Return the [X, Y] coordinate for the center point of the cell that contains the specified text.  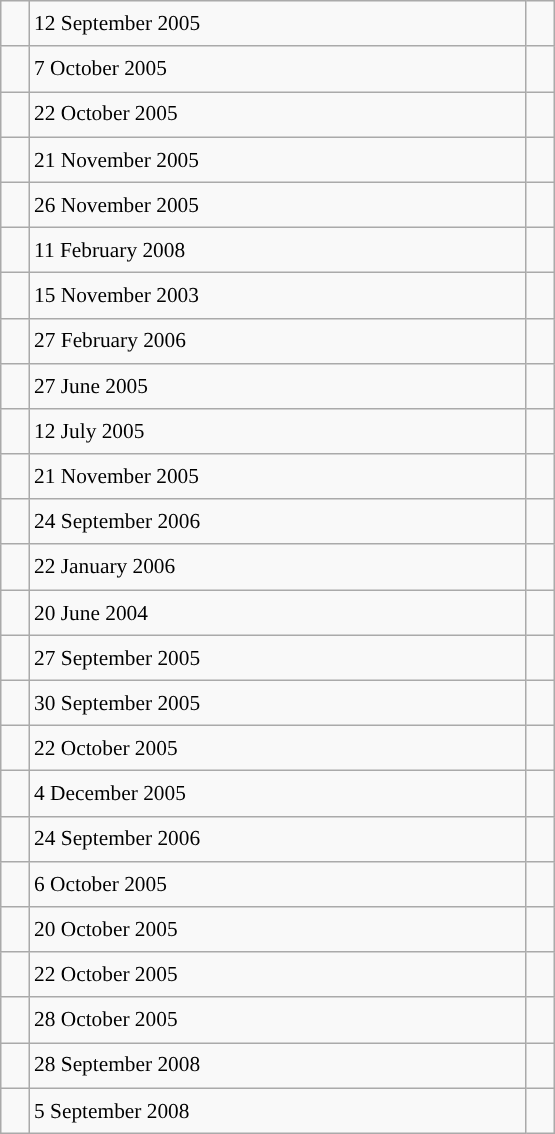
5 September 2008 [278, 1110]
22 January 2006 [278, 566]
20 October 2005 [278, 930]
12 September 2005 [278, 24]
20 June 2004 [278, 612]
7 October 2005 [278, 68]
15 November 2003 [278, 296]
27 September 2005 [278, 658]
11 February 2008 [278, 250]
28 September 2008 [278, 1066]
6 October 2005 [278, 884]
27 February 2006 [278, 340]
30 September 2005 [278, 702]
4 December 2005 [278, 794]
28 October 2005 [278, 1020]
26 November 2005 [278, 204]
12 July 2005 [278, 432]
27 June 2005 [278, 386]
